Locate the cell with the specified text and output its (X, Y) center coordinate. 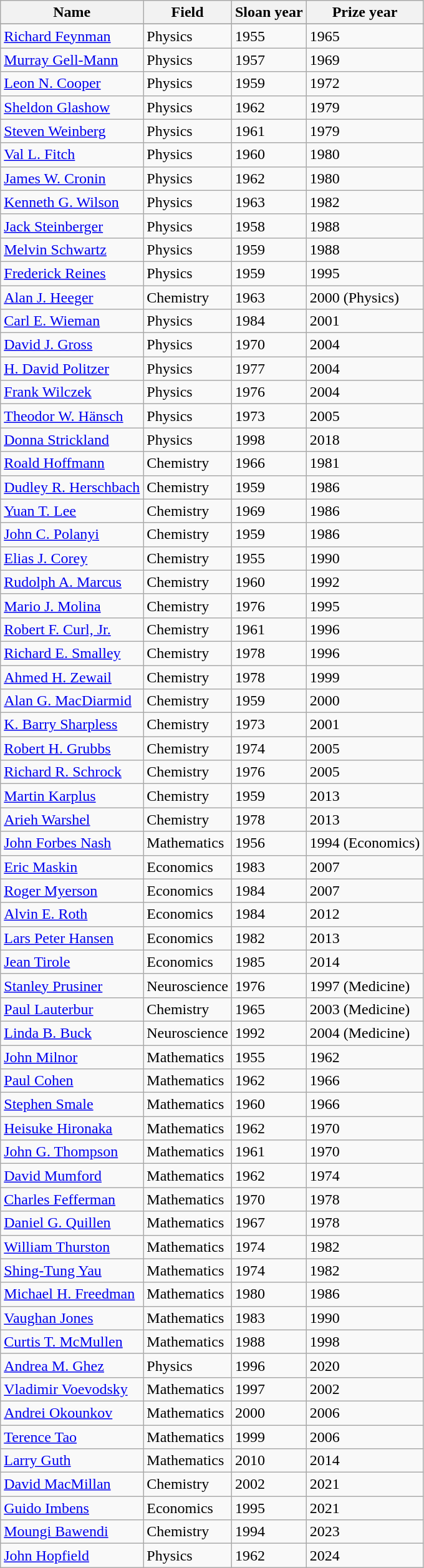
Sloan year (269, 12)
Richard E. Smalley (72, 653)
Richard Feynman (72, 36)
Robert F. Curl, Jr. (72, 629)
Andrei Okounkov (72, 1413)
Daniel G. Quillen (72, 1223)
John Hopfield (72, 1556)
Martin Karplus (72, 796)
Alan J. Heeger (72, 298)
1977 (269, 369)
1972 (365, 84)
Guido Imbens (72, 1508)
Paul Lauterbur (72, 1009)
Field (188, 12)
Mario J. Molina (72, 606)
David MacMillan (72, 1484)
1994 (269, 1532)
Lars Peter Hansen (72, 938)
2024 (365, 1556)
Rudolph A. Marcus (72, 582)
Vladimir Voevodsky (72, 1389)
Dudley R. Herschbach (72, 487)
Roald Hoffmann (72, 463)
Linda B. Buck (72, 1033)
Melvin Schwartz (72, 249)
1997 (269, 1389)
Charles Fefferman (72, 1199)
Robert H. Grubbs (72, 748)
1958 (269, 226)
Roger Myerson (72, 891)
Curtis T. McMullen (72, 1342)
Paul Cohen (72, 1081)
John Forbes Nash (72, 843)
Vaughan Jones (72, 1318)
Stephen Smale (72, 1105)
2012 (365, 914)
1956 (269, 843)
Michael H. Freedman (72, 1294)
David J. Gross (72, 345)
Murray Gell-Mann (72, 60)
Terence Tao (72, 1436)
1981 (365, 463)
2023 (365, 1532)
Frederick Reines (72, 273)
David Mumford (72, 1176)
H. David Politzer (72, 369)
Andrea M. Ghez (72, 1365)
2000 (Physics) (365, 298)
Heisuke Hironaka (72, 1128)
Steven Weinberg (72, 131)
John G. Thompson (72, 1152)
Moungi Bawendi (72, 1532)
Name (72, 12)
Sheldon Glashow (72, 107)
Leon N. Cooper (72, 84)
Carl E. Wieman (72, 321)
1985 (269, 962)
1957 (269, 60)
2018 (365, 440)
Theodor W. Hänsch (72, 416)
Val L. Fitch (72, 155)
William Thurston (72, 1247)
2010 (269, 1461)
Eric Maskin (72, 867)
John Milnor (72, 1057)
1967 (269, 1223)
Shing-Tung Yau (72, 1270)
Frank Wilczek (72, 392)
Larry Guth (72, 1461)
2004 (Medicine) (365, 1033)
Arieh Warshel (72, 820)
Jean Tirole (72, 962)
Yuan T. Lee (72, 511)
Prize year (365, 12)
1994 (Economics) (365, 843)
2003 (Medicine) (365, 1009)
Stanley Prusiner (72, 985)
Richard R. Schrock (72, 772)
2020 (365, 1365)
Jack Steinberger (72, 226)
Ahmed H. Zewail (72, 677)
Kenneth G. Wilson (72, 202)
1997 (Medicine) (365, 985)
Donna Strickland (72, 440)
John C. Polanyi (72, 535)
Alan G. MacDiarmid (72, 701)
Elias J. Corey (72, 558)
James W. Cronin (72, 178)
Alvin E. Roth (72, 914)
K. Barry Sharpless (72, 725)
